Determine the (X, Y) coordinate at the center of the cell enclosing the given text.  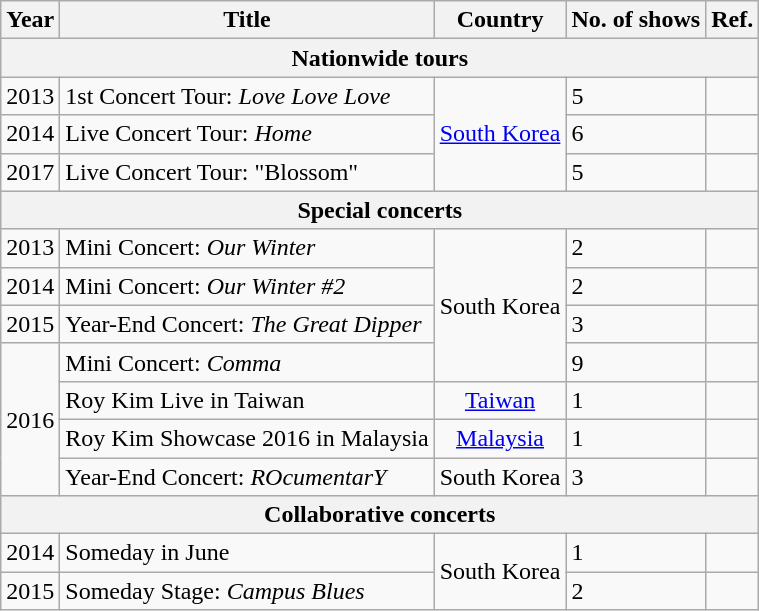
Nationwide tours (380, 58)
1st Concert Tour: Love Love Love (247, 96)
Live Concert Tour: "Blossom" (247, 172)
Live Concert Tour: Home (247, 134)
2017 (30, 172)
Roy Kim Showcase 2016 in Malaysia (247, 438)
Collaborative concerts (380, 515)
Year-End Concert: The Great Dipper (247, 324)
Roy Kim Live in Taiwan (247, 400)
Someday in June (247, 553)
Someday Stage: Campus Blues (247, 591)
Title (247, 20)
No. of shows (636, 20)
Ref. (732, 20)
9 (636, 362)
Taiwan (500, 400)
Mini Concert: Our Winter #2 (247, 286)
Year (30, 20)
Mini Concert: Comma (247, 362)
2016 (30, 419)
Mini Concert: Our Winter (247, 248)
6 (636, 134)
Country (500, 20)
Malaysia (500, 438)
Year-End Concert: ROcumentarY (247, 477)
Special concerts (380, 210)
